Extract the [X, Y] coordinate from the center of the cell holding the provided text.  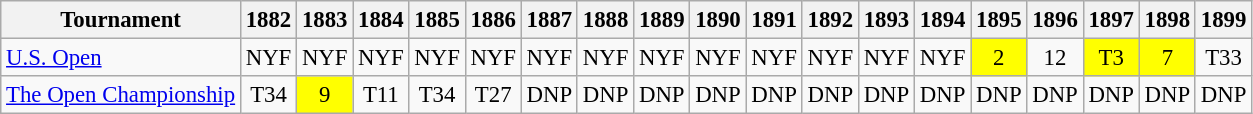
1893 [886, 20]
1890 [718, 20]
1894 [943, 20]
1899 [1223, 20]
T33 [1223, 58]
12 [1055, 58]
1884 [381, 20]
1892 [830, 20]
1889 [662, 20]
T27 [493, 95]
7 [1167, 58]
1897 [1111, 20]
2 [999, 58]
1895 [999, 20]
1896 [1055, 20]
1888 [605, 20]
1887 [549, 20]
1885 [437, 20]
1882 [268, 20]
T3 [1111, 58]
The Open Championship [121, 95]
1883 [325, 20]
9 [325, 95]
1891 [774, 20]
Tournament [121, 20]
U.S. Open [121, 58]
T11 [381, 95]
1886 [493, 20]
1898 [1167, 20]
